Find where the given text appears and provide that cell's center as (x, y) coordinate. 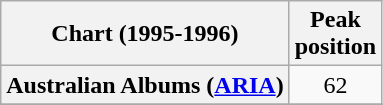
Chart (1995-1996) (145, 34)
Peakposition (335, 34)
62 (335, 85)
Australian Albums (ARIA) (145, 85)
